Return the [X, Y] coordinate for the center point of the cell that contains the specified text.  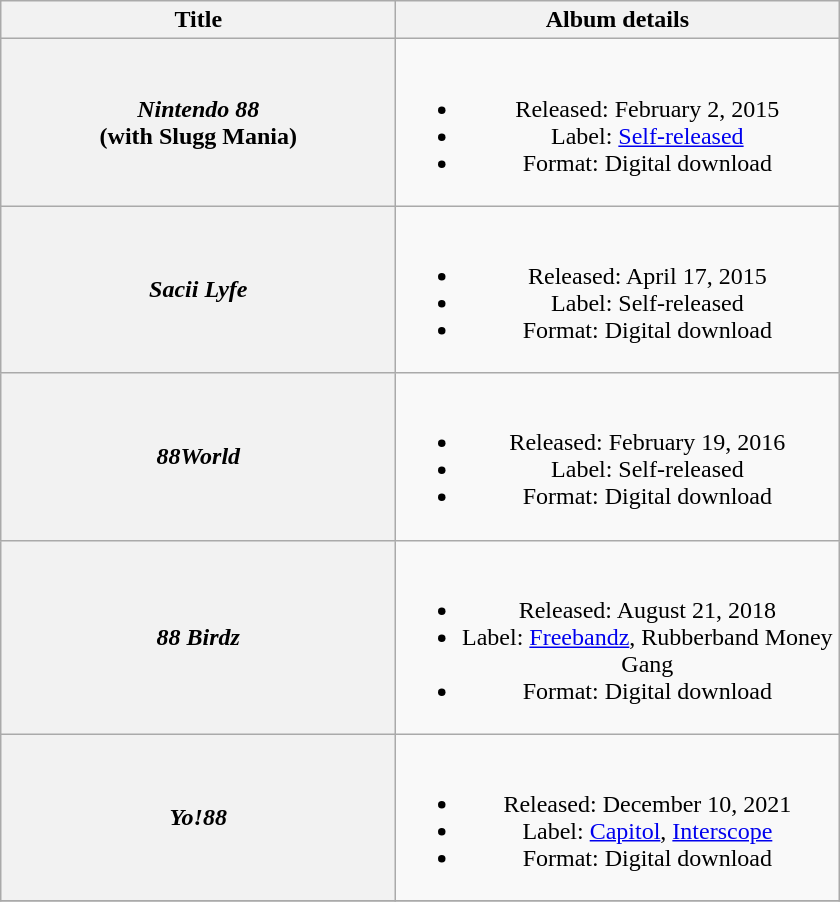
Sacii Lyfe [198, 290]
88 Birdz [198, 637]
Nintendo 88(with Slugg Mania) [198, 122]
Title [198, 20]
Yo!88 [198, 818]
Released: April 17, 2015Label: Self-releasedFormat: Digital download [618, 290]
Released: December 10, 2021Label: Capitol, InterscopeFormat: Digital download [618, 818]
Released: February 19, 2016Label: Self-releasedFormat: Digital download [618, 456]
88World [198, 456]
Released: February 2, 2015Label: Self-releasedFormat: Digital download [618, 122]
Album details [618, 20]
Released: August 21, 2018Label: Freebandz, Rubberband Money GangFormat: Digital download [618, 637]
